From the cell containing the given text, extract its center point as (x, y) coordinate. 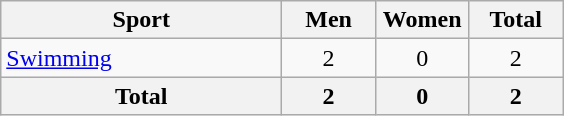
Women (422, 20)
Men (329, 20)
Swimming (142, 58)
Sport (142, 20)
